Locate the cell with the specified text and output its (x, y) center coordinate. 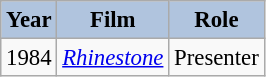
Film (113, 20)
Role (216, 20)
Year (29, 20)
Presenter (216, 58)
1984 (29, 58)
Rhinestone (113, 58)
